Identify which cell holds the provided text, then report its [x, y] central coordinate. 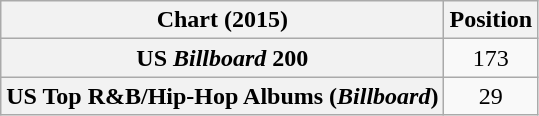
29 [491, 96]
US Billboard 200 [222, 58]
Position [491, 20]
Chart (2015) [222, 20]
173 [491, 58]
US Top R&B/Hip-Hop Albums (Billboard) [222, 96]
